Pinpoint the cell where the given text exists, returning its (x, y) midpoint coordinate. 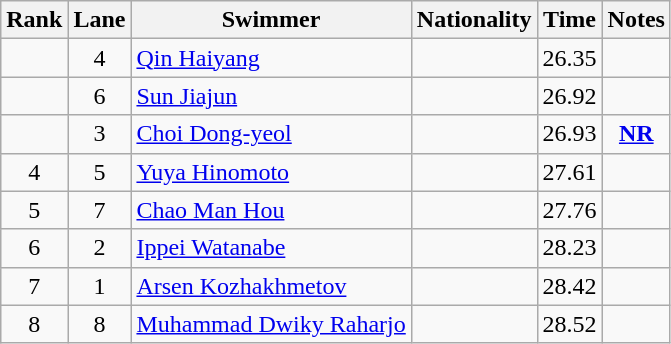
Swimmer (271, 20)
Ippei Watanabe (271, 248)
Chao Man Hou (271, 210)
Arsen Kozhakhmetov (271, 286)
Choi Dong-yeol (271, 134)
26.93 (570, 134)
2 (100, 248)
Qin Haiyang (271, 58)
28.23 (570, 248)
1 (100, 286)
NR (636, 134)
Muhammad Dwiky Raharjo (271, 324)
28.52 (570, 324)
Lane (100, 20)
Sun Jiajun (271, 96)
Rank (34, 20)
Notes (636, 20)
Yuya Hinomoto (271, 172)
26.35 (570, 58)
Time (570, 20)
Nationality (474, 20)
3 (100, 134)
27.61 (570, 172)
26.92 (570, 96)
28.42 (570, 286)
27.76 (570, 210)
